Return (X, Y) of the center of cell containing provided text 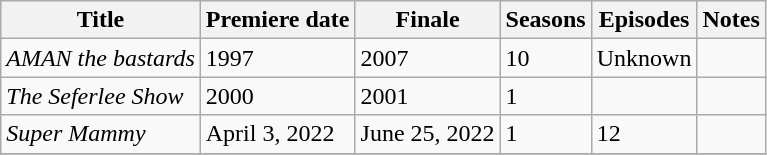
Seasons (546, 20)
12 (644, 134)
2007 (428, 58)
Premiere date (278, 20)
Finale (428, 20)
June 25, 2022 (428, 134)
AMAN the bastards (101, 58)
2000 (278, 96)
10 (546, 58)
2001 (428, 96)
1997 (278, 58)
April 3, 2022 (278, 134)
Unknown (644, 58)
The Seferlee Show (101, 96)
Episodes (644, 20)
Title (101, 20)
Super Mammy (101, 134)
Notes (731, 20)
